Return the (X, Y) coordinate for the center point of the cell that contains the specified text.  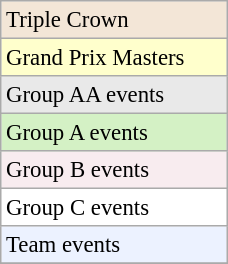
Grand Prix Masters (114, 58)
Triple Crown (114, 20)
Team events (114, 245)
Group C events (114, 208)
Group AA events (114, 95)
Group A events (114, 133)
Group B events (114, 170)
